Locate the cell with the specified text and output its [X, Y] center coordinate. 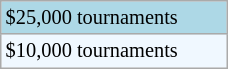
$10,000 tournaments [114, 51]
$25,000 tournaments [114, 17]
